For the text-containing cell, return its midpoint in (x, y) coordinate format. 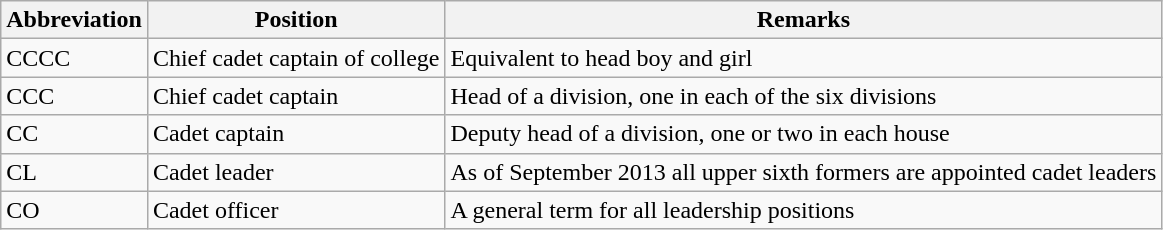
CO (74, 210)
Position (296, 20)
CCCC (74, 58)
Remarks (804, 20)
CCC (74, 96)
A general term for all leadership positions (804, 210)
CL (74, 172)
Equivalent to head boy and girl (804, 58)
Abbreviation (74, 20)
Deputy head of a division, one or two in each house (804, 134)
Cadet leader (296, 172)
Cadet captain (296, 134)
CC (74, 134)
Cadet officer (296, 210)
As of September 2013 all upper sixth formers are appointed cadet leaders (804, 172)
Chief cadet captain (296, 96)
Chief cadet captain of college (296, 58)
Head of a division, one in each of the six divisions (804, 96)
